Extract the (x, y) coordinate from the center of the cell holding the provided text.  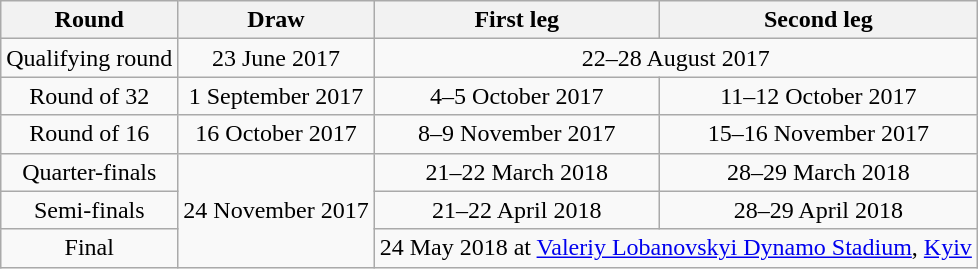
1 September 2017 (276, 96)
Round (90, 20)
Round of 32 (90, 96)
Qualifying round (90, 58)
24 November 2017 (276, 210)
21–22 March 2018 (516, 172)
28–29 March 2018 (818, 172)
Draw (276, 20)
Semi-finals (90, 210)
First leg (516, 20)
21–22 April 2018 (516, 210)
Final (90, 248)
28–29 April 2018 (818, 210)
Round of 16 (90, 134)
23 June 2017 (276, 58)
Second leg (818, 20)
16 October 2017 (276, 134)
22–28 August 2017 (676, 58)
15–16 November 2017 (818, 134)
4–5 October 2017 (516, 96)
8–9 November 2017 (516, 134)
24 May 2018 at Valeriy Lobanovskyi Dynamo Stadium, Kyiv (676, 248)
Quarter-finals (90, 172)
11–12 October 2017 (818, 96)
